Locate the cell with the specified text and output its [X, Y] center coordinate. 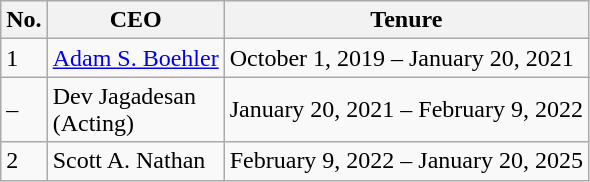
– [24, 110]
2 [24, 161]
January 20, 2021 – February 9, 2022 [406, 110]
February 9, 2022 – January 20, 2025 [406, 161]
Tenure [406, 20]
October 1, 2019 – January 20, 2021 [406, 58]
Dev Jagadesan(Acting) [136, 110]
Adam S. Boehler [136, 58]
CEO [136, 20]
Scott A. Nathan [136, 161]
No. [24, 20]
1 [24, 58]
